For the text-containing cell, return its midpoint in [X, Y] coordinate format. 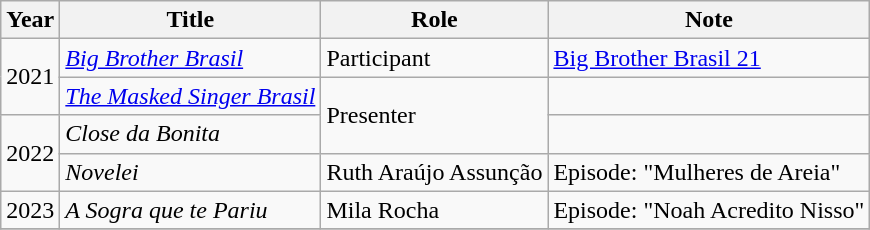
The Masked Singer Brasil [190, 96]
Big Brother Brasil [190, 58]
Note [709, 20]
Presenter [434, 115]
Role [434, 20]
2023 [30, 210]
2021 [30, 77]
Ruth Araújo Assunção [434, 172]
2022 [30, 153]
Episode: "Noah Acredito Nisso" [709, 210]
Title [190, 20]
Episode: "Mulheres de Areia" [709, 172]
Year [30, 20]
Mila Rocha [434, 210]
Big Brother Brasil 21 [709, 58]
Close da Bonita [190, 134]
Participant [434, 58]
A Sogra que te Pariu [190, 210]
Novelei [190, 172]
